Return the (X, Y) coordinate for the center point of the cell that contains the specified text.  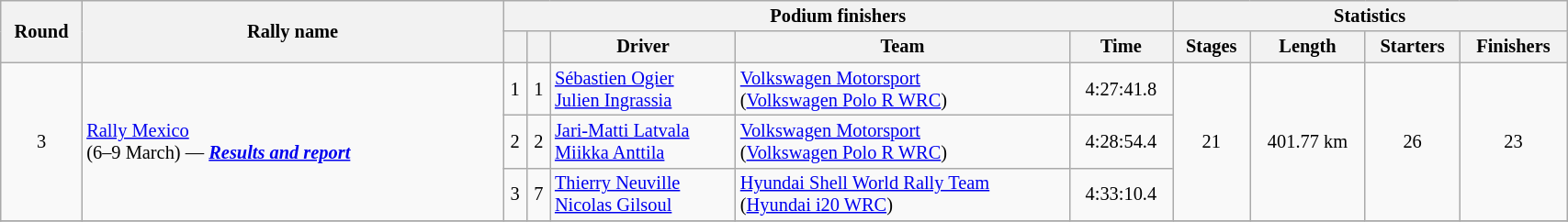
7 (538, 194)
Sébastien Ogier Julien Ingrassia (643, 89)
Finishers (1513, 47)
4:33:10.4 (1121, 194)
Team (902, 47)
4:27:41.8 (1121, 89)
401.77 km (1308, 141)
Statistics (1371, 16)
21 (1212, 141)
Time (1121, 47)
4:28:54.4 (1121, 141)
26 (1413, 141)
Starters (1413, 47)
Round (42, 31)
Podium finishers (838, 16)
23 (1513, 141)
Driver (643, 47)
Hyundai Shell World Rally Team (Hyundai i20 WRC) (902, 194)
Rally Mexico(6–9 March) — Results and report (292, 141)
Length (1308, 47)
Stages (1212, 47)
Thierry Neuville Nicolas Gilsoul (643, 194)
Rally name (292, 31)
Jari-Matti Latvala Miikka Anttila (643, 141)
